For the text-containing cell, return its midpoint in [X, Y] coordinate format. 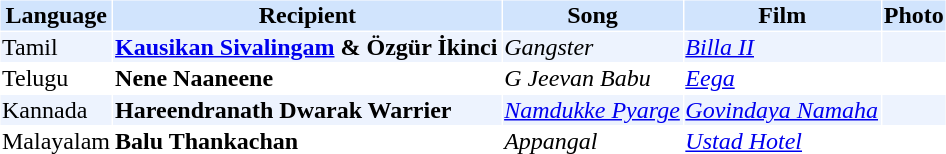
Namdukke Pyarge [593, 110]
Language [56, 15]
Kannada [56, 110]
Gangster [593, 47]
Film [782, 15]
Hareendranath Dwarak Warrier [308, 110]
Recipient [308, 15]
Telugu [56, 79]
Kausikan Sivalingam & Özgür İkinci [308, 47]
G Jeevan Babu [593, 79]
Song [593, 15]
Billa II [782, 47]
Tamil [56, 47]
Eega [782, 79]
Photo [914, 15]
Govindaya Namaha [782, 110]
Nene Naaneene [308, 79]
